Return (x, y) of the center of cell containing provided text 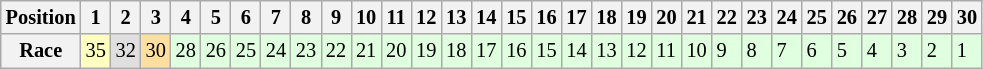
29 (937, 17)
35 (96, 51)
27 (877, 17)
32 (126, 51)
Race (41, 51)
Position (41, 17)
